From the cell containing the given text, extract its center point as (X, Y) coordinate. 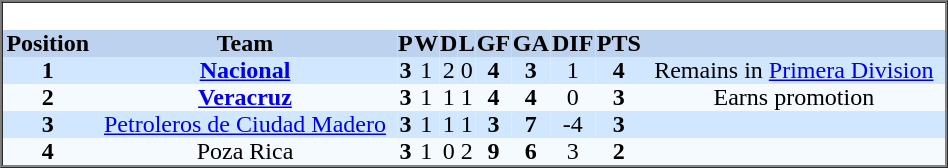
Nacional (244, 70)
Team (244, 44)
Petroleros de Ciudad Madero (244, 124)
PTS (619, 44)
P (406, 44)
Poza Rica (244, 152)
DIF (572, 44)
7 (530, 124)
W (426, 44)
D (448, 44)
Remains in Primera Division (794, 70)
L (466, 44)
Veracruz (244, 98)
GA (530, 44)
-4 (572, 124)
6 (530, 152)
Earns promotion (794, 98)
Position (48, 44)
9 (493, 152)
GF (493, 44)
